Determine the (x, y) coordinate at the center of the cell enclosing the given text.  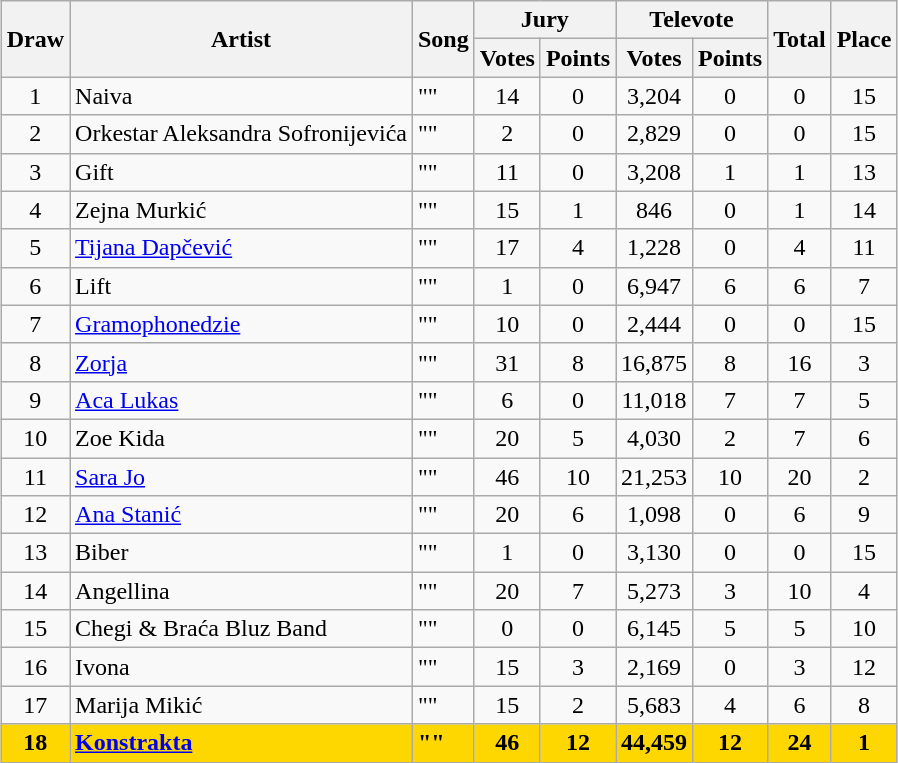
Lift (242, 286)
3,204 (654, 96)
Gift (242, 172)
Angellina (242, 591)
Biber (242, 553)
3,208 (654, 172)
Gramophonedzie (242, 324)
Zejna Murkić (242, 210)
Draw (35, 39)
Sara Jo (242, 477)
Song (443, 39)
Place (864, 39)
1,228 (654, 248)
Marija Mikić (242, 705)
1,098 (654, 515)
846 (654, 210)
5,273 (654, 591)
2,829 (654, 134)
18 (35, 743)
Tijana Dapčević (242, 248)
11,018 (654, 400)
16,875 (654, 362)
Televote (692, 20)
31 (507, 362)
Naiva (242, 96)
24 (800, 743)
5,683 (654, 705)
Orkestar Aleksandra Sofronijevića (242, 134)
Zoe Kida (242, 438)
2,169 (654, 667)
Total (800, 39)
6,145 (654, 629)
21,253 (654, 477)
Chegi & Braća Bluz Band (242, 629)
4,030 (654, 438)
2,444 (654, 324)
Ivona (242, 667)
6,947 (654, 286)
Jury (544, 20)
Ana Stanić (242, 515)
Artist (242, 39)
Zorja (242, 362)
3,130 (654, 553)
Konstrakta (242, 743)
44,459 (654, 743)
Aca Lukas (242, 400)
